From the cell containing the given text, extract its center point as (X, Y) coordinate. 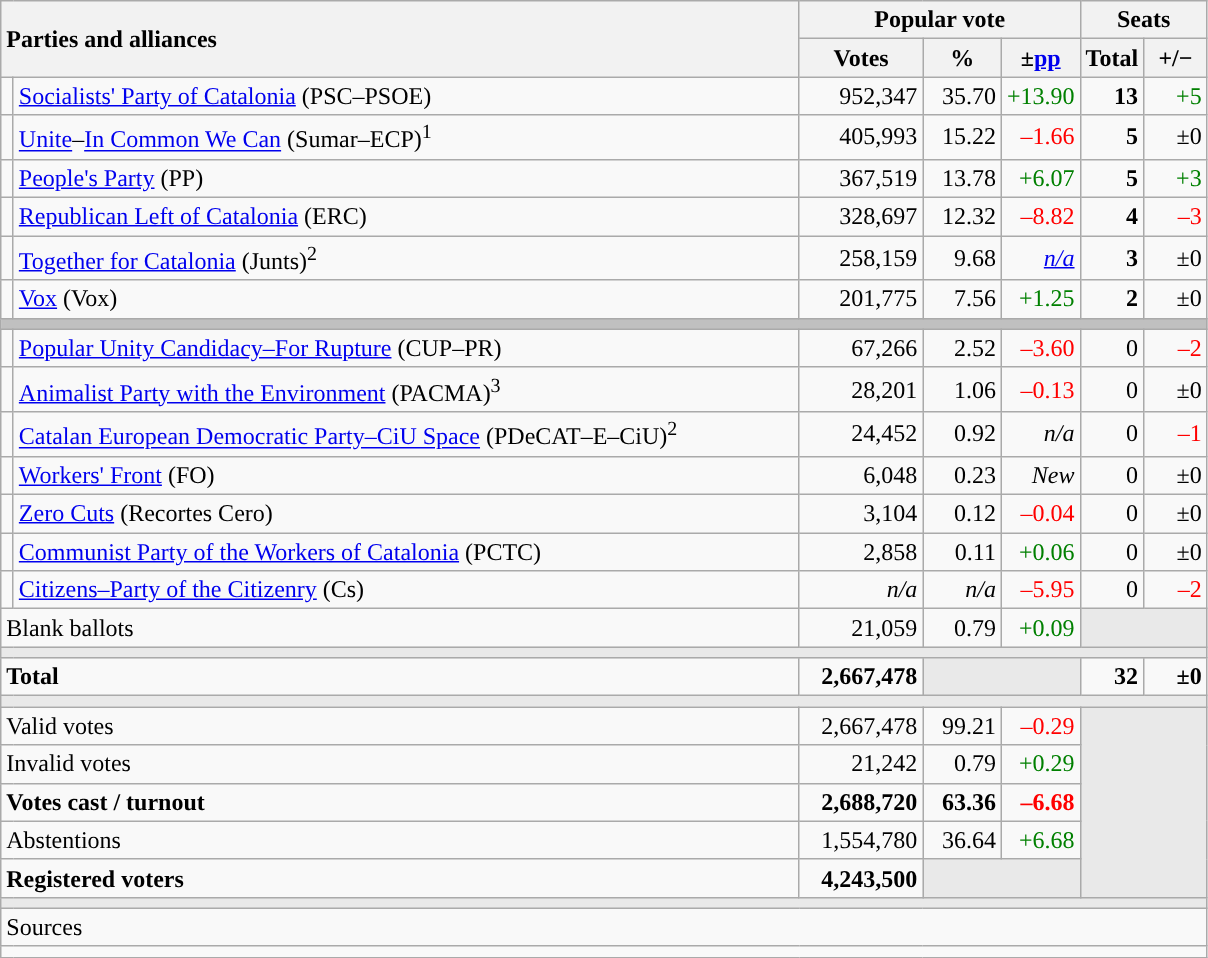
6,048 (861, 475)
+6.07 (1040, 178)
Popular vote (940, 20)
+6.68 (1040, 840)
1.06 (962, 390)
±pp (1040, 58)
–8.82 (1040, 217)
952,347 (861, 96)
9.68 (962, 258)
Catalan European Democratic Party–CiU Space (PDeCAT–E–CiU)2 (406, 434)
7.56 (962, 299)
0.23 (962, 475)
32 (1112, 677)
Republican Left of Catalonia (ERC) (406, 217)
1,554,780 (861, 840)
+/− (1176, 58)
Vox (Vox) (406, 299)
–3 (1176, 217)
13.78 (962, 178)
24,452 (861, 434)
–5.95 (1040, 590)
0.92 (962, 434)
Valid votes (400, 726)
+1.25 (1040, 299)
258,159 (861, 258)
Abstentions (400, 840)
Votes (861, 58)
–6.68 (1040, 802)
67,266 (861, 348)
0.11 (962, 552)
4,243,500 (861, 878)
35.70 (962, 96)
Popular Unity Candidacy–For Rupture (CUP–PR) (406, 348)
36.64 (962, 840)
People's Party (PP) (406, 178)
367,519 (861, 178)
+3 (1176, 178)
13 (1112, 96)
15.22 (962, 138)
2,688,720 (861, 802)
Unite–In Common We Can (Sumar–ECP)1 (406, 138)
2 (1112, 299)
2,858 (861, 552)
–1 (1176, 434)
Workers' Front (FO) (406, 475)
+13.90 (1040, 96)
–0.13 (1040, 390)
21,059 (861, 628)
0.12 (962, 514)
Sources (604, 927)
21,242 (861, 764)
Seats (1144, 20)
Votes cast / turnout (400, 802)
3,104 (861, 514)
New (1040, 475)
+0.29 (1040, 764)
Registered voters (400, 878)
2.52 (962, 348)
Socialists' Party of Catalonia (PSC–PSOE) (406, 96)
+5 (1176, 96)
Animalist Party with the Environment (PACMA)3 (406, 390)
Together for Catalonia (Junts)2 (406, 258)
Citizens–Party of the Citizenry (Cs) (406, 590)
+0.06 (1040, 552)
Communist Party of the Workers of Catalonia (PCTC) (406, 552)
328,697 (861, 217)
201,775 (861, 299)
63.36 (962, 802)
–3.60 (1040, 348)
Blank ballots (400, 628)
99.21 (962, 726)
Parties and alliances (400, 39)
% (962, 58)
3 (1112, 258)
–0.29 (1040, 726)
12.32 (962, 217)
+0.09 (1040, 628)
–1.66 (1040, 138)
–0.04 (1040, 514)
Invalid votes (400, 764)
405,993 (861, 138)
28,201 (861, 390)
Zero Cuts (Recortes Cero) (406, 514)
4 (1112, 217)
